Detect which cell encompasses the target text, then output its [x, y] center coordinate. 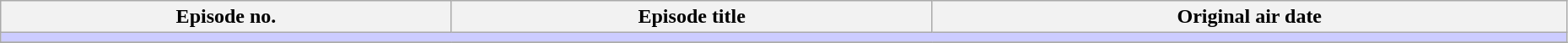
Episode title [692, 17]
Original air date [1249, 17]
Episode no. [226, 17]
